Provide the [x, y] coordinate of the cell's center where the given text is located.  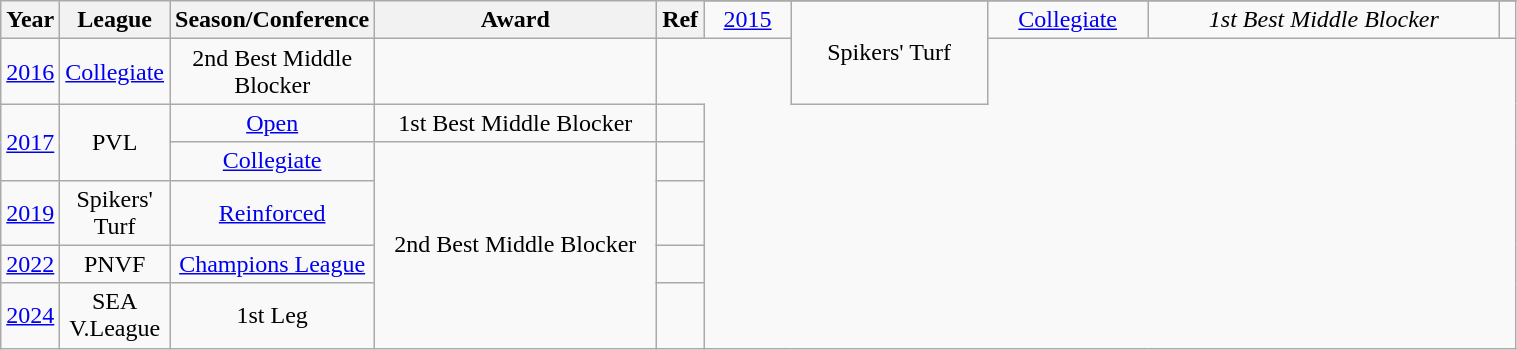
SEA V.League [115, 316]
Ref [680, 20]
Award [516, 20]
Season/Conference [272, 20]
2022 [30, 264]
Reinforced [272, 212]
League [115, 20]
Year [30, 20]
2024 [30, 316]
Open [272, 123]
1st Leg [272, 316]
2016 [30, 72]
PNVF [115, 264]
2017 [30, 142]
2015 [747, 20]
Champions League [272, 264]
PVL [115, 142]
2019 [30, 212]
